Pinpoint the cell where the given text exists, returning its (x, y) midpoint coordinate. 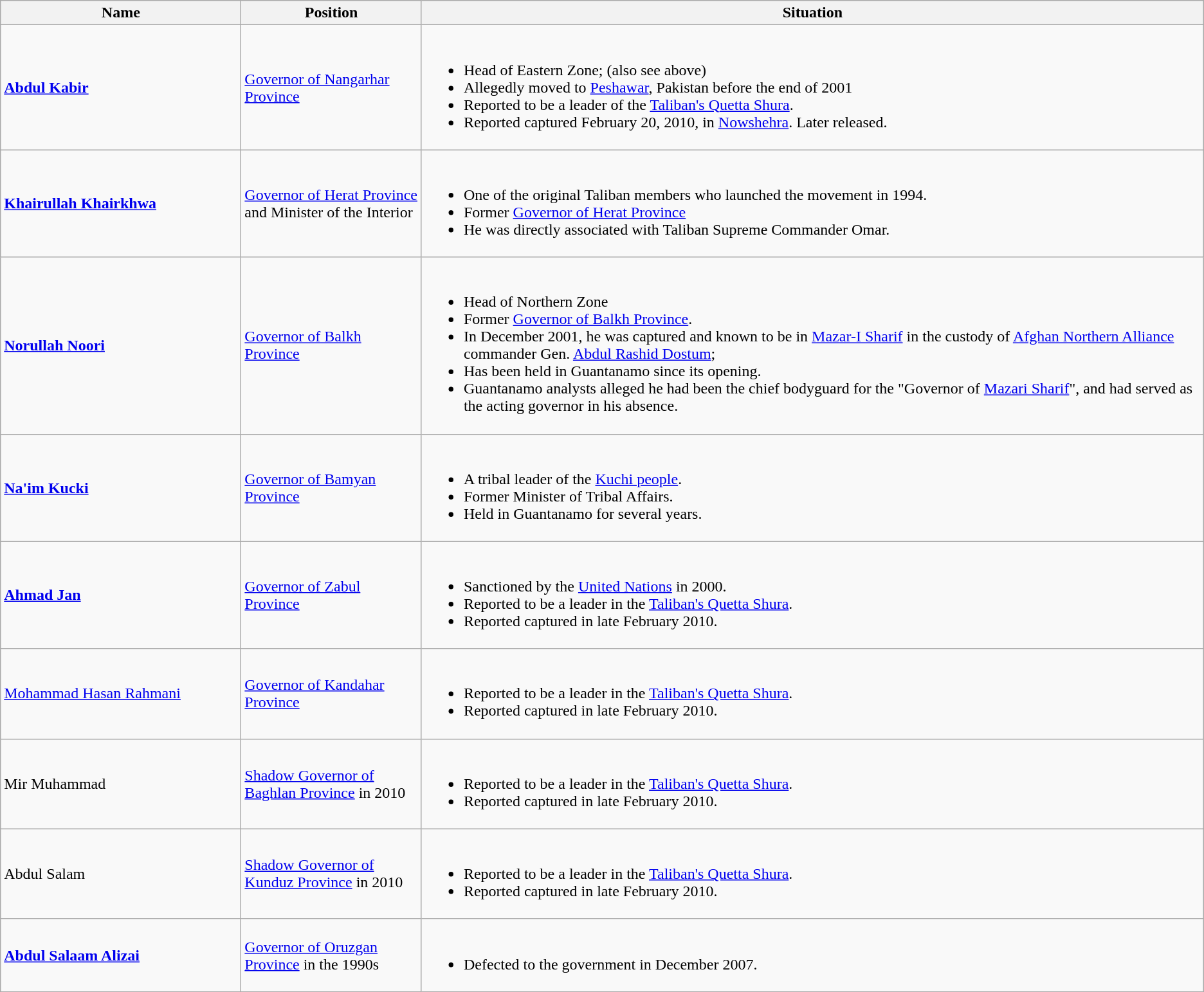
Governor of Kandahar Province (332, 694)
Ahmad Jan (121, 595)
Governor of Bamyan Province (332, 487)
Abdul Kabir (121, 87)
Shadow Governor of Kunduz Province in 2010 (332, 874)
Mir Muhammad (121, 784)
Situation (812, 13)
Mohammad Hasan Rahmani (121, 694)
Na'im Kucki (121, 487)
Khairullah Khairkhwa (121, 203)
Defected to the government in December 2007. (812, 955)
Governor of Balkh Province (332, 346)
Abdul Salam (121, 874)
Governor of Zabul Province (332, 595)
Position (332, 13)
Abdul Salaam Alizai (121, 955)
Sanctioned by the United Nations in 2000.Reported to be a leader in the Taliban's Quetta Shura.Reported captured in late February 2010. (812, 595)
A tribal leader of the Kuchi people.Former Minister of Tribal Affairs.Held in Guantanamo for several years. (812, 487)
Governor of Herat Province and Minister of the Interior (332, 203)
Governor of Oruzgan Province in the 1990s (332, 955)
Norullah Noori (121, 346)
Name (121, 13)
Governor of Nangarhar Province (332, 87)
Shadow Governor of Baghlan Province in 2010 (332, 784)
